Find where the given text appears and provide that cell's center as [x, y] coordinate. 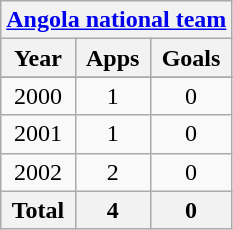
Goals [191, 58]
Year [38, 58]
Total [38, 210]
2 [112, 172]
2002 [38, 172]
4 [112, 210]
Apps [112, 58]
2001 [38, 134]
2000 [38, 96]
Angola national team [116, 20]
